Pinpoint the cell where the given text exists, returning its (X, Y) midpoint coordinate. 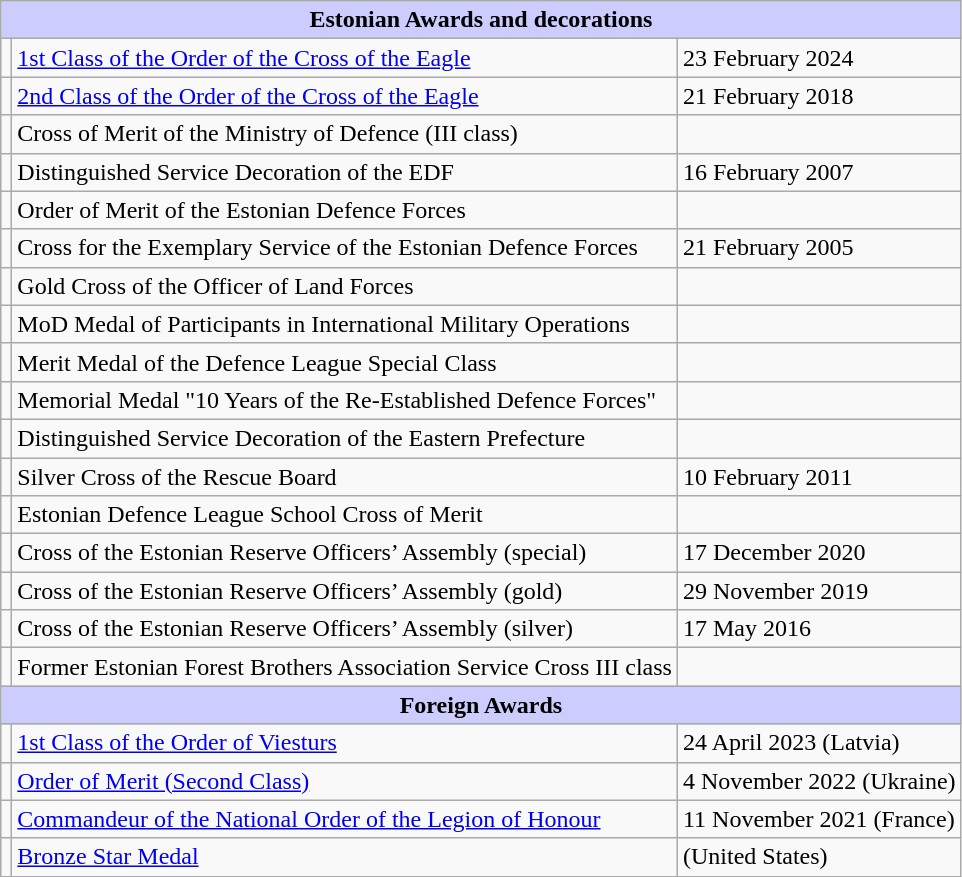
2nd Class of the Order of the Cross of the Eagle (345, 96)
1st Class of the Order of Viesturs (345, 743)
Distinguished Service Decoration of the Eastern Prefecture (345, 438)
Gold Cross of the Officer of Land Forces (345, 286)
29 November 2019 (819, 591)
Memorial Medal "10 Years of the Re-Established Defence Forces" (345, 400)
Silver Cross of the Rescue Board (345, 477)
Order of Merit of the Estonian Defence Forces (345, 210)
23 February 2024 (819, 58)
Former Estonian Forest Brothers Association Service Cross III class (345, 667)
Cross of the Estonian Reserve Officers’ Assembly (silver) (345, 629)
10 February 2011 (819, 477)
17 December 2020 (819, 553)
Order of Merit (Second Class) (345, 781)
Cross of the Estonian Reserve Officers’ Assembly (gold) (345, 591)
16 February 2007 (819, 172)
11 November 2021 (France) (819, 819)
Foreign Awards (481, 705)
21 February 2005 (819, 248)
Merit Medal of the Defence League Special Class (345, 362)
Cross for the Exemplary Service of the Estonian Defence Forces (345, 248)
1st Class of the Order of the Cross of the Eagle (345, 58)
4 November 2022 (Ukraine) (819, 781)
24 April 2023 (Latvia) (819, 743)
Cross of Merit of the Ministry of Defence (III class) (345, 134)
17 May 2016 (819, 629)
Distinguished Service Decoration of the EDF (345, 172)
MoD Medal of Participants in International Military Operations (345, 324)
Bronze Star Medal (345, 857)
Estonian Awards and decorations (481, 20)
Commandeur of the National Order of the Legion of Honour (345, 819)
Cross of the Estonian Reserve Officers’ Assembly (special) (345, 553)
21 February 2018 (819, 96)
Estonian Defence League School Cross of Merit (345, 515)
(United States) (819, 857)
